Detect which cell encompasses the target text, then output its [X, Y] center coordinate. 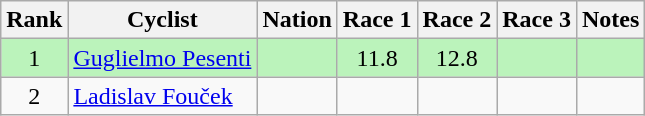
Guglielmo Pesenti [162, 58]
Ladislav Fouček [162, 96]
Race 3 [537, 20]
11.8 [377, 58]
Cyclist [162, 20]
12.8 [457, 58]
Notes [610, 20]
1 [34, 58]
Race 2 [457, 20]
2 [34, 96]
Race 1 [377, 20]
Rank [34, 20]
Nation [297, 20]
